Provide the [X, Y] coordinate of the cell's center where the given text is located.  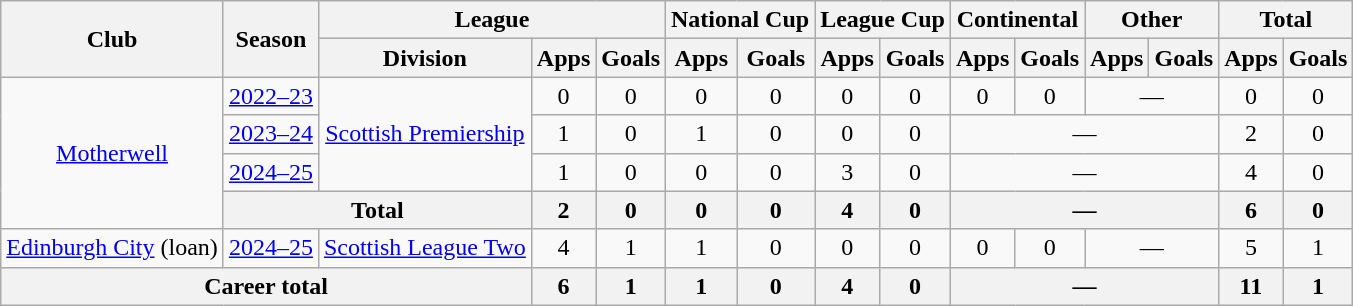
11 [1251, 286]
2022–23 [270, 96]
Continental [1017, 20]
Scottish Premiership [424, 134]
Career total [266, 286]
3 [848, 172]
League Cup [883, 20]
League [492, 20]
Division [424, 58]
Scottish League Two [424, 248]
Season [270, 39]
Other [1152, 20]
National Cup [740, 20]
5 [1251, 248]
Club [112, 39]
2023–24 [270, 134]
Edinburgh City (loan) [112, 248]
Motherwell [112, 153]
